Find where the given text appears and provide that cell's center as (X, Y) coordinate. 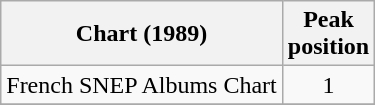
1 (328, 85)
French SNEP Albums Chart (142, 85)
Chart (1989) (142, 34)
Peakposition (328, 34)
